Output the [X, Y] coordinate of the center of the cell containing the given text.  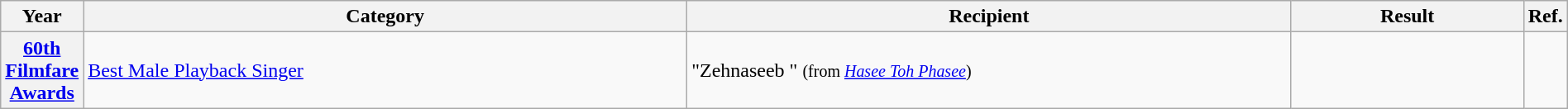
Category [385, 17]
Recipient [989, 17]
Year [42, 17]
Result [1408, 17]
Best Male Playback Singer [385, 70]
"Zehnaseeb " (from Hasee Toh Phasee) [989, 70]
Ref. [1545, 17]
60th Filmfare Awards [42, 70]
